Return [X, Y] of the center of cell containing provided text 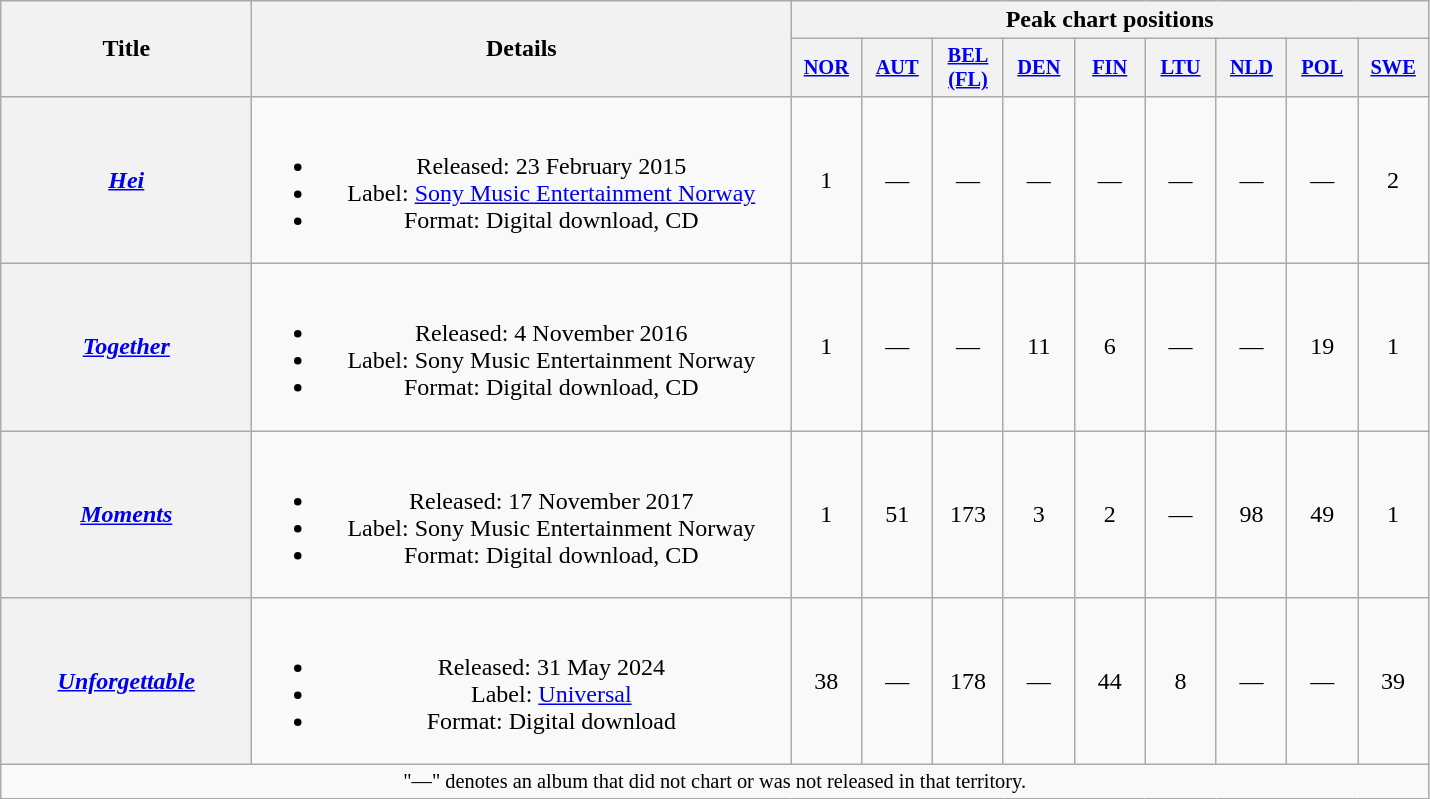
NOR [826, 68]
LTU [1180, 68]
Details [522, 49]
FIN [1110, 68]
173 [968, 514]
Title [126, 49]
Unforgettable [126, 682]
51 [898, 514]
Released: 23 February 2015Label: Sony Music Entertainment NorwayFormat: Digital download, CD [522, 180]
44 [1110, 682]
POL [1322, 68]
3 [1038, 514]
6 [1110, 348]
AUT [898, 68]
8 [1180, 682]
Together [126, 348]
BEL(FL) [968, 68]
Released: 4 November 2016Label: Sony Music Entertainment NorwayFormat: Digital download, CD [522, 348]
Peak chart positions [1110, 20]
Hei [126, 180]
NLD [1252, 68]
SWE [1394, 68]
"—" denotes an album that did not chart or was not released in that territory. [715, 782]
38 [826, 682]
Moments [126, 514]
DEN [1038, 68]
49 [1322, 514]
178 [968, 682]
39 [1394, 682]
11 [1038, 348]
19 [1322, 348]
Released: 31 May 2024Label: UniversalFormat: Digital download [522, 682]
Released: 17 November 2017Label: Sony Music Entertainment NorwayFormat: Digital download, CD [522, 514]
98 [1252, 514]
